Provide the (X, Y) coordinate of the cell's center where the given text is located.  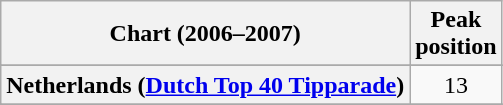
Netherlands (Dutch Top 40 Tipparade) (206, 85)
Peakposition (456, 34)
13 (456, 85)
Chart (2006–2007) (206, 34)
